Output the (X, Y) coordinate of the center of the cell containing the given text.  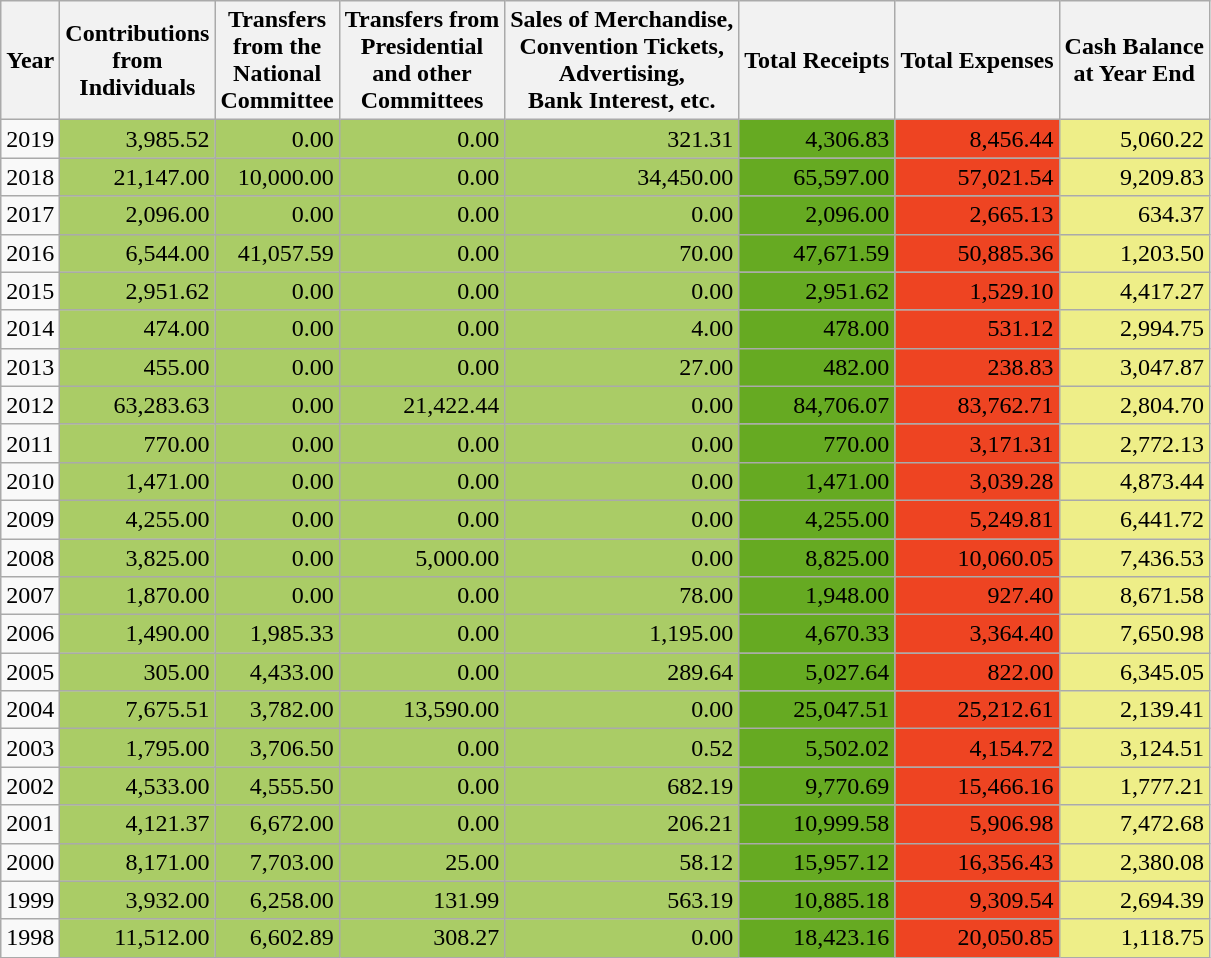
2,804.70 (1134, 405)
2011 (30, 443)
2014 (30, 329)
10,885.18 (817, 900)
305.00 (138, 672)
1,948.00 (817, 596)
1,777.21 (1134, 786)
3,039.28 (977, 481)
13,590.00 (422, 710)
2019 (30, 139)
11,512.00 (138, 938)
3,932.00 (138, 900)
5,906.98 (977, 824)
2009 (30, 519)
21,147.00 (138, 177)
2,994.75 (1134, 329)
4,121.37 (138, 824)
Total Receipts (817, 60)
1,529.10 (977, 291)
531.12 (977, 329)
41,057.59 (277, 253)
2001 (30, 824)
8,456.44 (977, 139)
206.21 (622, 824)
9,209.83 (1134, 177)
1,985.33 (277, 634)
2006 (30, 634)
25.00 (422, 862)
6,441.72 (1134, 519)
7,703.00 (277, 862)
18,423.16 (817, 938)
478.00 (817, 329)
4.00 (622, 329)
21,422.44 (422, 405)
58.12 (622, 862)
1,118.75 (1134, 938)
1,870.00 (138, 596)
5,027.64 (817, 672)
65,597.00 (817, 177)
15,466.16 (977, 786)
4,873.44 (1134, 481)
2012 (30, 405)
2005 (30, 672)
3,985.52 (138, 139)
27.00 (622, 367)
7,436.53 (1134, 557)
2017 (30, 215)
2018 (30, 177)
482.00 (817, 367)
289.64 (622, 672)
3,825.00 (138, 557)
3,782.00 (277, 710)
ContributionsfromIndividuals (138, 60)
2007 (30, 596)
1,490.00 (138, 634)
8,825.00 (817, 557)
2016 (30, 253)
7,675.51 (138, 710)
Transfersfrom theNationalCommittee (277, 60)
4,154.72 (977, 748)
2013 (30, 367)
8,671.58 (1134, 596)
5,249.81 (977, 519)
5,502.02 (817, 748)
5,060.22 (1134, 139)
927.40 (977, 596)
Transfers fromPresidentialand otherCommittees (422, 60)
4,555.50 (277, 786)
78.00 (622, 596)
70.00 (622, 253)
6,602.89 (277, 938)
47,671.59 (817, 253)
3,124.51 (1134, 748)
8,171.00 (138, 862)
7,472.68 (1134, 824)
131.99 (422, 900)
10,000.00 (277, 177)
1999 (30, 900)
10,060.05 (977, 557)
1998 (30, 938)
20,050.85 (977, 938)
15,957.12 (817, 862)
4,417.27 (1134, 291)
238.83 (977, 367)
2000 (30, 862)
474.00 (138, 329)
25,212.61 (977, 710)
308.27 (422, 938)
4,433.00 (277, 672)
2,665.13 (977, 215)
2,380.08 (1134, 862)
321.31 (622, 139)
822.00 (977, 672)
3,171.31 (977, 443)
4,670.33 (817, 634)
2004 (30, 710)
5,000.00 (422, 557)
6,544.00 (138, 253)
682.19 (622, 786)
83,762.71 (977, 405)
563.19 (622, 900)
2,139.41 (1134, 710)
34,450.00 (622, 177)
10,999.58 (817, 824)
2008 (30, 557)
3,364.40 (977, 634)
63,283.63 (138, 405)
9,770.69 (817, 786)
2,694.39 (1134, 900)
2015 (30, 291)
2003 (30, 748)
7,650.98 (1134, 634)
4,533.00 (138, 786)
634.37 (1134, 215)
2,772.13 (1134, 443)
0.52 (622, 748)
1,195.00 (622, 634)
Cash Balanceat Year End (1134, 60)
3,706.50 (277, 748)
Total Expenses (977, 60)
Sales of Merchandise,Convention Tickets,Advertising,Bank Interest, etc. (622, 60)
57,021.54 (977, 177)
6,345.05 (1134, 672)
3,047.87 (1134, 367)
455.00 (138, 367)
6,258.00 (277, 900)
84,706.07 (817, 405)
9,309.54 (977, 900)
16,356.43 (977, 862)
1,203.50 (1134, 253)
2002 (30, 786)
6,672.00 (277, 824)
50,885.36 (977, 253)
4,306.83 (817, 139)
2010 (30, 481)
Year (30, 60)
25,047.51 (817, 710)
1,795.00 (138, 748)
